Extract the (x, y) coordinate from the center of the cell holding the provided text.  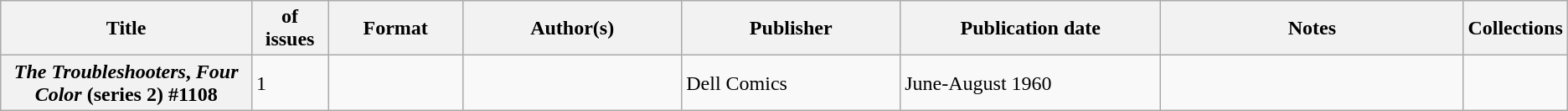
June-August 1960 (1030, 82)
1 (290, 82)
Notes (1312, 29)
Publisher (791, 29)
Format (395, 29)
Dell Comics (791, 82)
Author(s) (573, 29)
Publication date (1030, 29)
of issues (290, 29)
Title (126, 29)
The Troubleshooters, Four Color (series 2) #1108 (126, 82)
Collections (1515, 29)
